From the cell containing the given text, extract its center point as (x, y) coordinate. 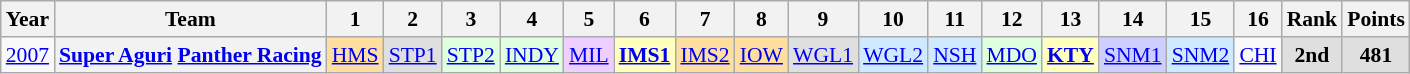
2 (413, 19)
SNM2 (1201, 55)
Team (190, 19)
Points (1376, 19)
SNM1 (1133, 55)
MIL (589, 55)
INDY (532, 55)
STP2 (471, 55)
MDO (1012, 55)
11 (954, 19)
3 (471, 19)
CHI (1258, 55)
HMS (356, 55)
NSH (954, 55)
13 (1070, 19)
9 (823, 19)
15 (1201, 19)
WGL1 (823, 55)
KTY (1070, 55)
1 (356, 19)
STP1 (413, 55)
2nd (1312, 55)
2007 (28, 55)
14 (1133, 19)
16 (1258, 19)
6 (645, 19)
5 (589, 19)
IMS2 (704, 55)
IOW (762, 55)
8 (762, 19)
Rank (1312, 19)
481 (1376, 55)
IMS1 (645, 55)
4 (532, 19)
Super Aguri Panther Racing (190, 55)
12 (1012, 19)
7 (704, 19)
Year (28, 19)
10 (893, 19)
WGL2 (893, 55)
